Capture the cell that displays the provided text and extract its [X, Y] central coordinate. 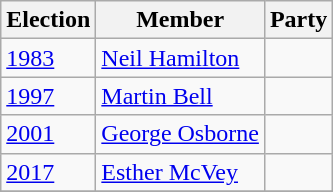
Election [48, 20]
1983 [48, 58]
Esther McVey [180, 172]
2001 [48, 134]
Martin Bell [180, 96]
Neil Hamilton [180, 58]
George Osborne [180, 134]
1997 [48, 96]
Party [298, 20]
2017 [48, 172]
Member [180, 20]
